Provide the (x, y) coordinate of the cell's center where the given text is located.  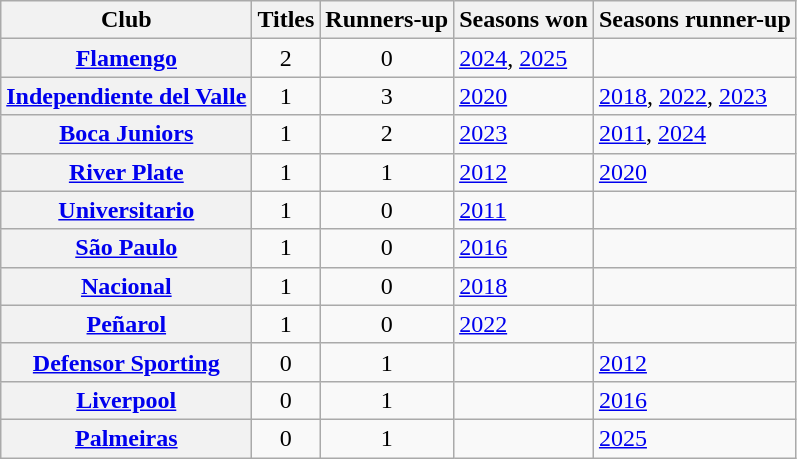
Titles (286, 20)
Palmeiras (126, 438)
Boca Juniors (126, 134)
Seasons runner-up (694, 20)
2025 (694, 438)
São Paulo (126, 248)
2011, 2024 (694, 134)
2011 (524, 210)
2022 (524, 324)
Independiente del Valle (126, 96)
2018, 2022, 2023 (694, 96)
Universitario (126, 210)
Peñarol (126, 324)
Runners-up (387, 20)
Defensor Sporting (126, 362)
River Plate (126, 172)
Flamengo (126, 58)
2024, 2025 (524, 58)
2023 (524, 134)
Liverpool (126, 400)
Club (126, 20)
Seasons won (524, 20)
Nacional (126, 286)
3 (387, 96)
2018 (524, 286)
